Provide the [X, Y] coordinate of the cell's center where the given text is located.  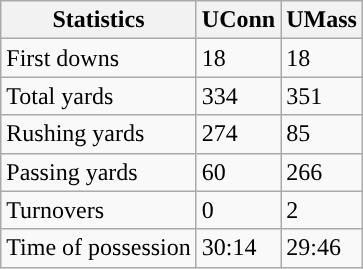
334 [238, 96]
266 [322, 172]
29:46 [322, 248]
Time of possession [99, 248]
Turnovers [99, 210]
351 [322, 96]
0 [238, 210]
Passing yards [99, 172]
274 [238, 134]
60 [238, 172]
Total yards [99, 96]
UMass [322, 20]
Rushing yards [99, 134]
2 [322, 210]
UConn [238, 20]
85 [322, 134]
First downs [99, 58]
Statistics [99, 20]
30:14 [238, 248]
